Return the [x, y] coordinate for the center point of the cell that contains the specified text.  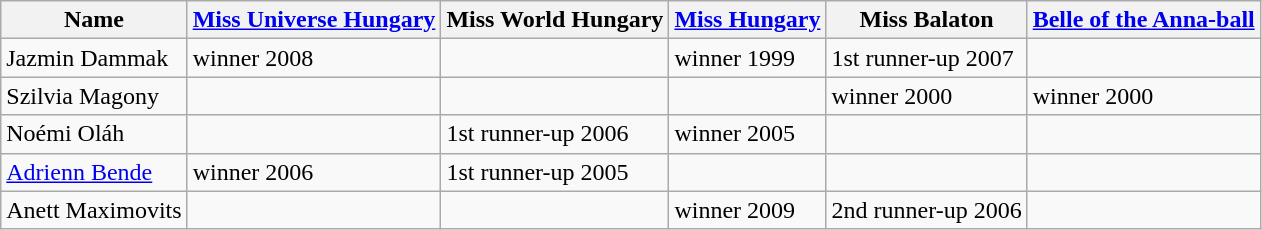
Miss Universe Hungary [314, 20]
Belle of the Anna-ball [1144, 20]
winner 2005 [748, 134]
Name [94, 20]
Adrienn Bende [94, 172]
1st runner-up 2007 [926, 58]
Szilvia Magony [94, 96]
Noémi Oláh [94, 134]
1st runner-up 2005 [555, 172]
Miss World Hungary [555, 20]
1st runner-up 2006 [555, 134]
winner 2006 [314, 172]
winner 1999 [748, 58]
2nd runner-up 2006 [926, 210]
winner 2008 [314, 58]
Jazmin Dammak [94, 58]
Anett Maximovits [94, 210]
Miss Hungary [748, 20]
winner 2009 [748, 210]
Miss Balaton [926, 20]
